Capture the cell that displays the provided text and extract its (x, y) central coordinate. 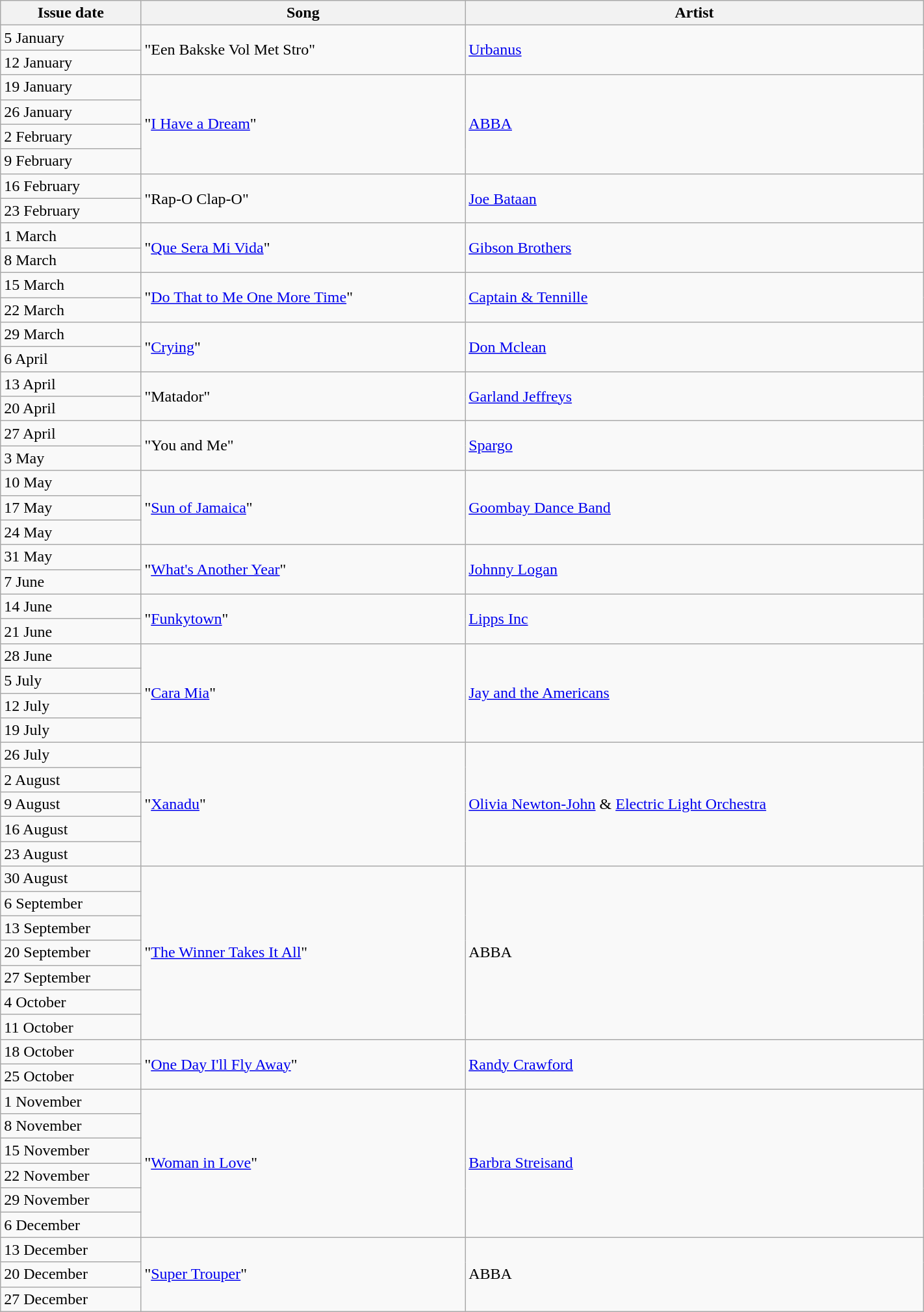
13 September (71, 928)
Don Mclean (695, 347)
Urbanus (695, 50)
Barbra Streisand (695, 1163)
"Sun of Jamaica" (303, 508)
18 October (71, 1051)
27 December (71, 1299)
20 September (71, 953)
"Cara Mia" (303, 693)
22 March (71, 310)
16 February (71, 186)
3 May (71, 458)
Goombay Dance Band (695, 508)
2 August (71, 780)
29 March (71, 335)
28 June (71, 656)
Issue date (71, 13)
Lipps Inc (695, 619)
8 March (71, 260)
1 November (71, 1101)
Spargo (695, 446)
20 April (71, 409)
13 April (71, 384)
19 January (71, 87)
"Een Bakske Vol Met Stro" (303, 50)
6 April (71, 359)
Song (303, 13)
22 November (71, 1176)
19 July (71, 730)
5 July (71, 680)
"What's Another Year" (303, 569)
"Do That to Me One More Time" (303, 297)
Randy Crawford (695, 1064)
4 October (71, 1002)
"Funkytown" (303, 619)
Olivia Newton-John & Electric Light Orchestra (695, 804)
23 August (71, 854)
26 July (71, 755)
Joe Bataan (695, 198)
14 June (71, 606)
"I Have a Dream" (303, 124)
24 May (71, 532)
5 January (71, 38)
"Xanadu" (303, 804)
15 March (71, 285)
12 January (71, 62)
26 January (71, 112)
2 February (71, 136)
6 December (71, 1225)
25 October (71, 1076)
21 June (71, 631)
31 May (71, 557)
"Matador" (303, 396)
"One Day I'll Fly Away" (303, 1064)
Johnny Logan (695, 569)
17 May (71, 508)
"Woman in Love" (303, 1163)
"The Winner Takes It All" (303, 953)
Captain & Tennille (695, 297)
"Que Sera Mi Vida" (303, 248)
"Crying" (303, 347)
"Rap-O Clap-O" (303, 198)
23 February (71, 211)
8 November (71, 1126)
12 July (71, 705)
Gibson Brothers (695, 248)
1 March (71, 235)
15 November (71, 1151)
29 November (71, 1200)
9 February (71, 161)
20 December (71, 1274)
9 August (71, 804)
30 August (71, 879)
16 August (71, 829)
Jay and the Americans (695, 693)
13 December (71, 1250)
Garland Jeffreys (695, 396)
6 September (71, 903)
27 April (71, 433)
"Super Trouper" (303, 1274)
10 May (71, 483)
"You and Me" (303, 446)
7 June (71, 582)
27 September (71, 977)
Artist (695, 13)
11 October (71, 1027)
